Provide the [x, y] coordinate of the cell's center where the given text is located.  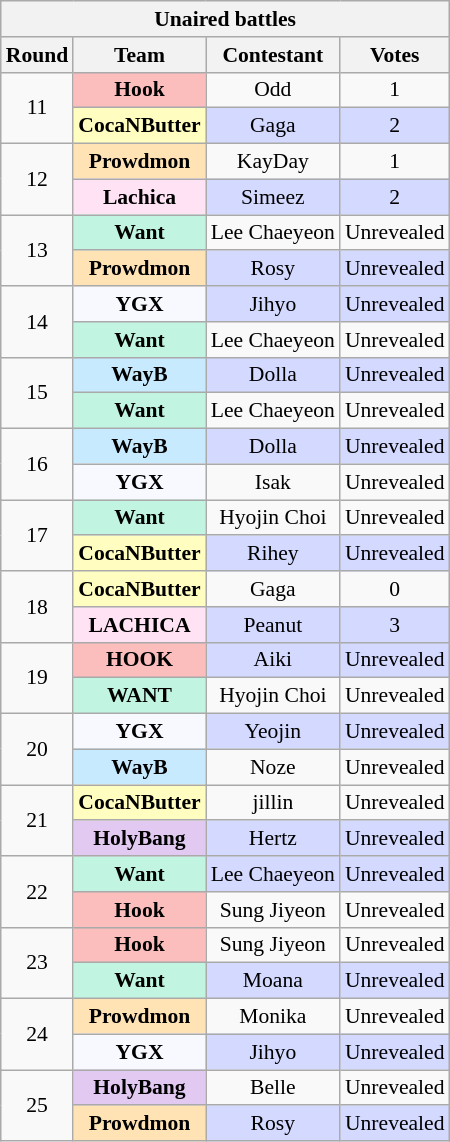
Belle [273, 1088]
23 [38, 962]
Isak [273, 482]
16 [38, 464]
Aiki [273, 660]
Rihey [273, 554]
HOOK [139, 660]
Monika [273, 1017]
12 [38, 180]
22 [38, 892]
18 [38, 606]
WANT [139, 696]
0 [395, 589]
19 [38, 678]
13 [38, 250]
Lachica [139, 197]
21 [38, 820]
Hertz [273, 839]
Unaired battles [226, 19]
Simeez [273, 197]
Votes [395, 55]
Noze [273, 767]
Round [38, 55]
25 [38, 1106]
jillin [273, 803]
Peanut [273, 625]
Contestant [273, 55]
15 [38, 392]
20 [38, 750]
Team [139, 55]
KayDay [273, 162]
11 [38, 108]
Yeojin [273, 732]
17 [38, 536]
LACHICA [139, 625]
Moana [273, 981]
3 [395, 625]
Odd [273, 90]
24 [38, 1034]
14 [38, 322]
